Return the (x, y) coordinate for the center point of the cell that contains the specified text.  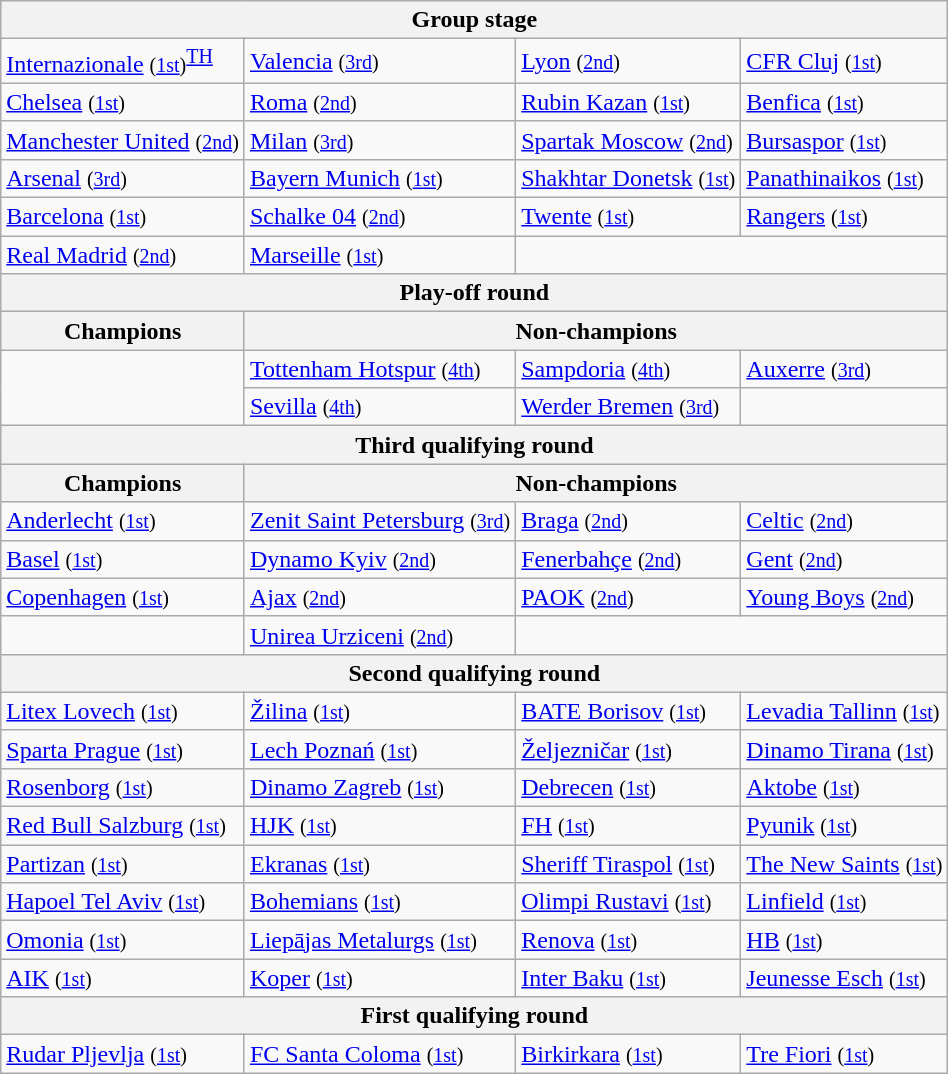
Tre Fiori (1st) (844, 1054)
Spartak Moscow (2nd) (628, 140)
Barcelona (1st) (123, 217)
Dinamo Zagreb (1st) (380, 787)
Željezničar (1st) (628, 749)
Chelsea (1st) (123, 102)
HJK (1st) (380, 826)
Roma (2nd) (380, 102)
Braga (2nd) (628, 521)
Rubin Kazan (1st) (628, 102)
Real Madrid (2nd) (123, 255)
Hapoel Tel Aviv (1st) (123, 902)
CFR Cluj (1st) (844, 62)
Ekranas (1st) (380, 864)
Sampdoria (4th) (628, 369)
Bayern Munich (1st) (380, 178)
Valencia (3rd) (380, 62)
Gent (2nd) (844, 559)
PAOK (2nd) (628, 597)
Copenhagen (1st) (123, 597)
Partizan (1st) (123, 864)
Inter Baku (1st) (628, 978)
Shakhtar Donetsk (1st) (628, 178)
Fenerbahçe (2nd) (628, 559)
Rosenborg (1st) (123, 787)
AIK (1st) (123, 978)
Twente (1st) (628, 217)
Play-off round (474, 293)
Werder Bremen (3rd) (628, 407)
First qualifying round (474, 1016)
Group stage (474, 20)
Dinamo Tirana (1st) (844, 749)
Anderlecht (1st) (123, 521)
Žilina (1st) (380, 711)
HB (1st) (844, 940)
Unirea Urziceni (2nd) (380, 635)
Renova (1st) (628, 940)
Koper (1st) (380, 978)
Ajax (2nd) (380, 597)
Benfica (1st) (844, 102)
Pyunik (1st) (844, 826)
Bursaspor (1st) (844, 140)
Litex Lovech (1st) (123, 711)
Dynamo Kyiv (2nd) (380, 559)
BATE Borisov (1st) (628, 711)
Rangers (1st) (844, 217)
Panathinaikos (1st) (844, 178)
Rudar Pljevlja (1st) (123, 1054)
FC Santa Coloma (1st) (380, 1054)
FH (1st) (628, 826)
Auxerre (3rd) (844, 369)
Liepājas Metalurgs (1st) (380, 940)
Third qualifying round (474, 445)
Sevilla (4th) (380, 407)
Sparta Prague (1st) (123, 749)
Olimpi Rustavi (1st) (628, 902)
Lyon (2nd) (628, 62)
Debrecen (1st) (628, 787)
Bohemians (1st) (380, 902)
Birkirkara (1st) (628, 1054)
Sheriff Tiraspol (1st) (628, 864)
Linfield (1st) (844, 902)
Schalke 04 (2nd) (380, 217)
Omonia (1st) (123, 940)
Basel (1st) (123, 559)
Tottenham Hotspur (4th) (380, 369)
Red Bull Salzburg (1st) (123, 826)
Arsenal (3rd) (123, 178)
Young Boys (2nd) (844, 597)
Levadia Tallinn (1st) (844, 711)
The New Saints (1st) (844, 864)
Second qualifying round (474, 673)
Milan (3rd) (380, 140)
Manchester United (2nd) (123, 140)
Marseille (1st) (380, 255)
Aktobe (1st) (844, 787)
Lech Poznań (1st) (380, 749)
Jeunesse Esch (1st) (844, 978)
Internazionale (1st)TH (123, 62)
Zenit Saint Petersburg (3rd) (380, 521)
Celtic (2nd) (844, 521)
